Capture the cell that displays the provided text and extract its [X, Y] central coordinate. 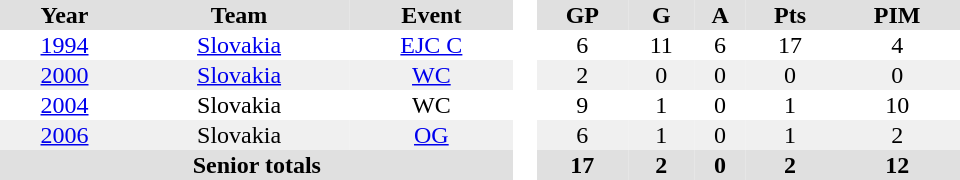
2000 [64, 75]
PIM [897, 15]
Year [64, 15]
11 [661, 45]
2004 [64, 105]
A [720, 15]
9 [582, 105]
Event [431, 15]
Senior totals [257, 165]
Team [239, 15]
12 [897, 165]
OG [431, 135]
EJC C [431, 45]
10 [897, 105]
1994 [64, 45]
Pts [790, 15]
G [661, 15]
2006 [64, 135]
4 [897, 45]
GP [582, 15]
